Provide the [X, Y] coordinate of the cell's center where the given text is located.  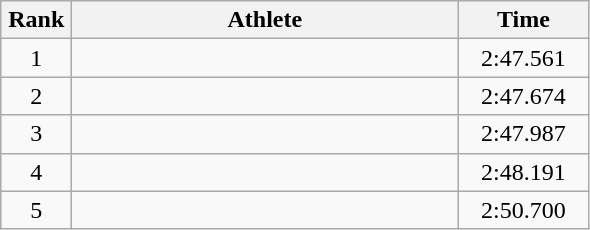
Rank [36, 20]
Athlete [265, 20]
2 [36, 96]
4 [36, 172]
2:47.987 [524, 134]
2:47.674 [524, 96]
2:50.700 [524, 210]
5 [36, 210]
2:47.561 [524, 58]
3 [36, 134]
Time [524, 20]
2:48.191 [524, 172]
1 [36, 58]
